Search for the cell housing the specified text and yield its [X, Y] center coordinate. 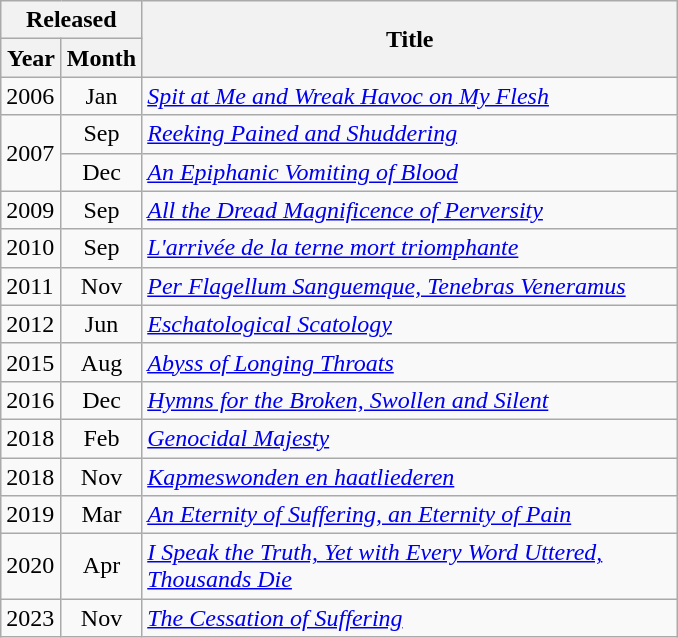
Aug [101, 362]
2009 [32, 210]
An Epiphanic Vomiting of Blood [410, 172]
Genocidal Majesty [410, 438]
2010 [32, 248]
Title [410, 39]
The Cessation of Suffering [410, 618]
Kapmeswonden en haatliederen [410, 477]
Mar [101, 515]
Released [72, 20]
An Eternity of Suffering, an Eternity of Pain [410, 515]
Month [101, 58]
Abyss of Longing Throats [410, 362]
Year [32, 58]
Spit at Me and Wreak Havoc on My Flesh [410, 96]
2006 [32, 96]
Eschatological Scatology [410, 324]
Jun [101, 324]
2007 [32, 153]
2011 [32, 286]
All the Dread Magnificence of Perversity [410, 210]
Apr [101, 566]
2012 [32, 324]
Per Flagellum Sanguemque, Tenebras Veneramus [410, 286]
Feb [101, 438]
2020 [32, 566]
Reeking Pained and Shuddering [410, 134]
2016 [32, 400]
Hymns for the Broken, Swollen and Silent [410, 400]
2015 [32, 362]
Jan [101, 96]
I Speak the Truth, Yet with Every Word Uttered, Thousands Die [410, 566]
2019 [32, 515]
2023 [32, 618]
L'arrivée de la terne mort triomphante [410, 248]
